Find where the given text appears and provide that cell's center as (X, Y) coordinate. 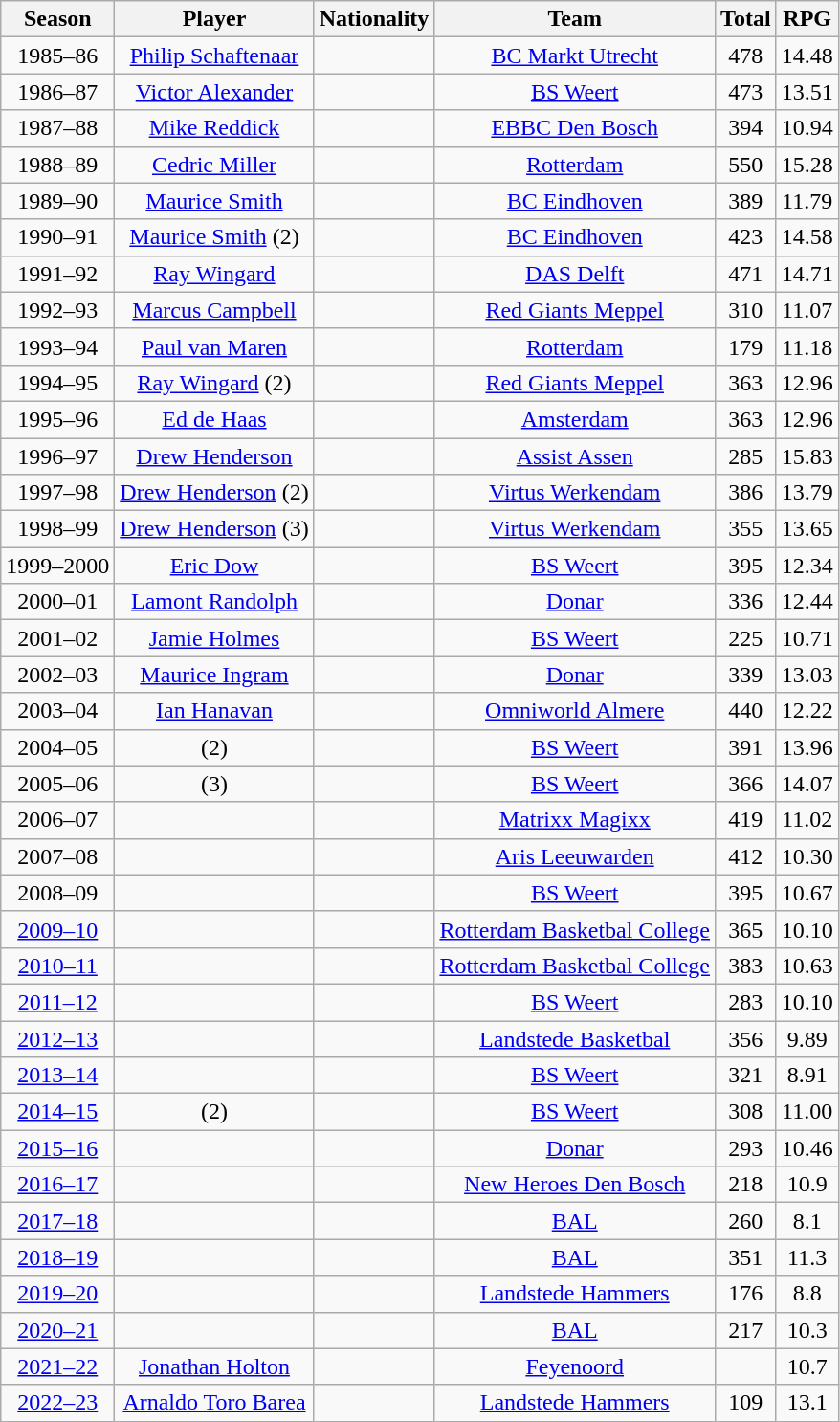
Team (575, 19)
1992–93 (57, 310)
12.44 (807, 602)
Nationality (374, 19)
2015–16 (57, 1148)
13.03 (807, 675)
Maurice Smith (214, 201)
10.94 (807, 128)
2012–13 (57, 1038)
2018–19 (57, 1257)
Victor Alexander (214, 92)
10.71 (807, 638)
2009–10 (57, 929)
1987–88 (57, 128)
10.67 (807, 893)
10.3 (807, 1330)
394 (746, 128)
2016–17 (57, 1185)
RPG (807, 19)
Paul van Maren (214, 346)
Assist Assen (575, 456)
1999–2000 (57, 566)
(3) (214, 784)
13.1 (807, 1403)
1990–91 (57, 237)
15.28 (807, 165)
11.07 (807, 310)
Drew Henderson (2) (214, 493)
473 (746, 92)
Maurice Smith (2) (214, 237)
355 (746, 529)
10.46 (807, 1148)
2002–03 (57, 675)
293 (746, 1148)
Jamie Holmes (214, 638)
9.89 (807, 1038)
336 (746, 602)
1996–97 (57, 456)
Ray Wingard (2) (214, 383)
2019–20 (57, 1294)
New Heroes Den Bosch (575, 1185)
386 (746, 493)
1985–86 (57, 56)
13.51 (807, 92)
321 (746, 1076)
8.1 (807, 1221)
2014–15 (57, 1112)
2008–09 (57, 893)
Total (746, 19)
283 (746, 1002)
2003–04 (57, 711)
Ray Wingard (214, 274)
2004–05 (57, 747)
Landstede Basketbal (575, 1038)
Maurice Ingram (214, 675)
14.07 (807, 784)
423 (746, 237)
1991–92 (57, 274)
14.48 (807, 56)
Drew Henderson (3) (214, 529)
11.02 (807, 820)
2017–18 (57, 1221)
12.34 (807, 566)
339 (746, 675)
Lamont Randolph (214, 602)
366 (746, 784)
351 (746, 1257)
310 (746, 310)
14.58 (807, 237)
1997–98 (57, 493)
260 (746, 1221)
2001–02 (57, 638)
1986–87 (57, 92)
2010–11 (57, 966)
176 (746, 1294)
Player (214, 19)
1988–89 (57, 165)
10.9 (807, 1185)
285 (746, 456)
1993–94 (57, 346)
14.71 (807, 274)
10.30 (807, 856)
Arnaldo Toro Barea (214, 1403)
391 (746, 747)
2007–08 (57, 856)
2011–12 (57, 1002)
356 (746, 1038)
Aris Leeuwarden (575, 856)
8.91 (807, 1076)
EBBC Den Bosch (575, 128)
BC Markt Utrecht (575, 56)
Philip Schaftenaar (214, 56)
2013–14 (57, 1076)
1989–90 (57, 201)
2000–01 (57, 602)
179 (746, 346)
2020–21 (57, 1330)
217 (746, 1330)
8.8 (807, 1294)
Feyenoord (575, 1366)
Drew Henderson (214, 456)
13.79 (807, 493)
Omniworld Almere (575, 711)
Amsterdam (575, 419)
10.7 (807, 1366)
440 (746, 711)
11.18 (807, 346)
Ian Hanavan (214, 711)
Mike Reddick (214, 128)
15.83 (807, 456)
1994–95 (57, 383)
13.65 (807, 529)
Jonathan Holton (214, 1366)
Marcus Campbell (214, 310)
478 (746, 56)
109 (746, 1403)
11.79 (807, 201)
11.00 (807, 1112)
2006–07 (57, 820)
2005–06 (57, 784)
13.96 (807, 747)
389 (746, 201)
DAS Delft (575, 274)
Season (57, 19)
218 (746, 1185)
12.22 (807, 711)
10.63 (807, 966)
308 (746, 1112)
419 (746, 820)
365 (746, 929)
Eric Dow (214, 566)
11.3 (807, 1257)
412 (746, 856)
2021–22 (57, 1366)
225 (746, 638)
Matrixx Magixx (575, 820)
1995–96 (57, 419)
Cedric Miller (214, 165)
2022–23 (57, 1403)
471 (746, 274)
Ed de Haas (214, 419)
1998–99 (57, 529)
550 (746, 165)
383 (746, 966)
